Capture the cell that displays the provided text and extract its (x, y) central coordinate. 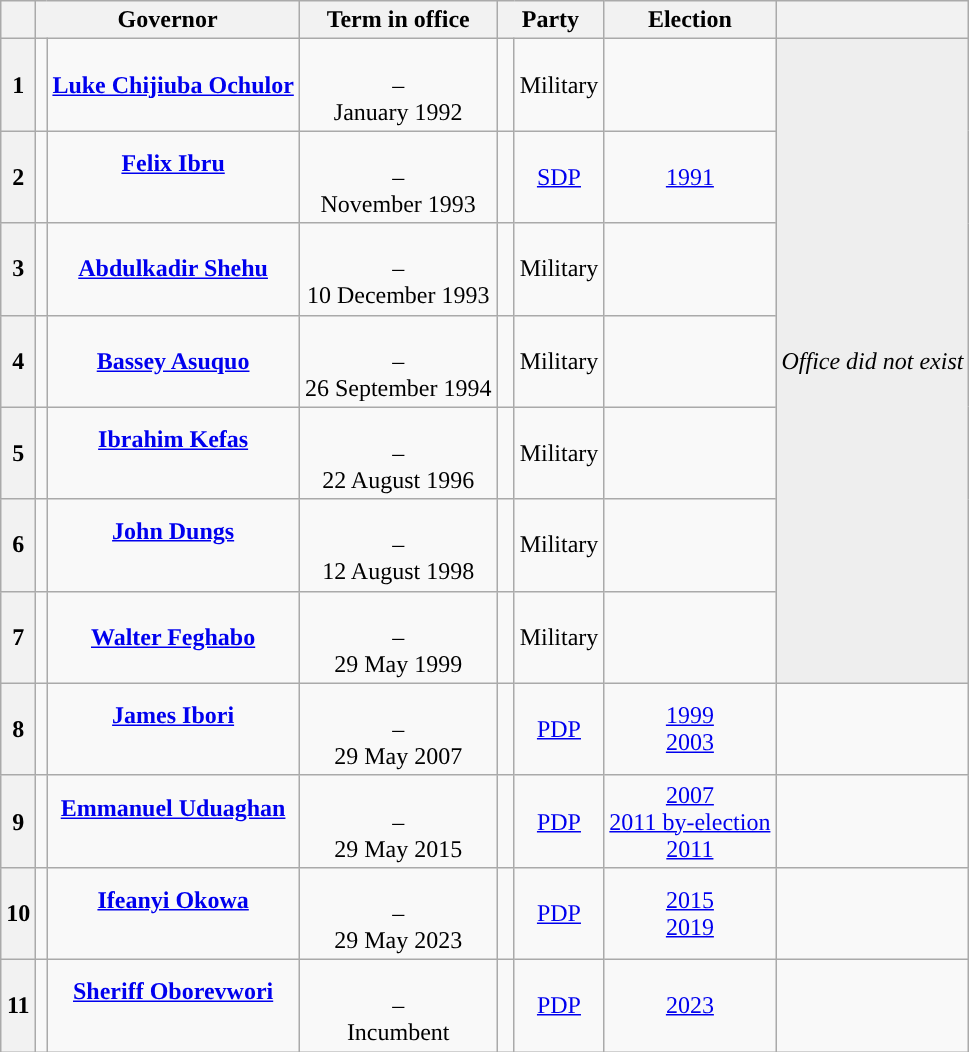
Felix Ibru (173, 177)
5 (18, 453)
Election (690, 20)
1 (18, 85)
–12 August 1998 (398, 545)
6 (18, 545)
3 (18, 269)
Term in office (398, 20)
–22 August 1996 (398, 453)
20152019 (690, 913)
Bassey Asuquo (173, 361)
1991 (690, 177)
20072011 by-election2011 (690, 821)
Luke Chijiuba Ochulor (173, 85)
2 (18, 177)
John Dungs (173, 545)
19992003 (690, 729)
–26 September 1994 (398, 361)
7 (18, 637)
Governor (168, 20)
11 (18, 1005)
James Ibori (173, 729)
4 (18, 361)
–29 May 1999 (398, 637)
–29 May 2015 (398, 821)
Ibrahim Kefas (173, 453)
–Incumbent (398, 1005)
10 (18, 913)
SDP (559, 177)
–November 1993 (398, 177)
2023 (690, 1005)
Party (550, 20)
–January 1992 (398, 85)
–10 December 1993 (398, 269)
–29 May 2023 (398, 913)
Sheriff Oborevwori (173, 1005)
–29 May 2007 (398, 729)
9 (18, 821)
Walter Feghabo (173, 637)
Ifeanyi Okowa (173, 913)
Emmanuel Uduaghan (173, 821)
8 (18, 729)
Abdulkadir Shehu (173, 269)
Office did not exist (872, 361)
